Pinpoint the cell where the given text exists, returning its [X, Y] midpoint coordinate. 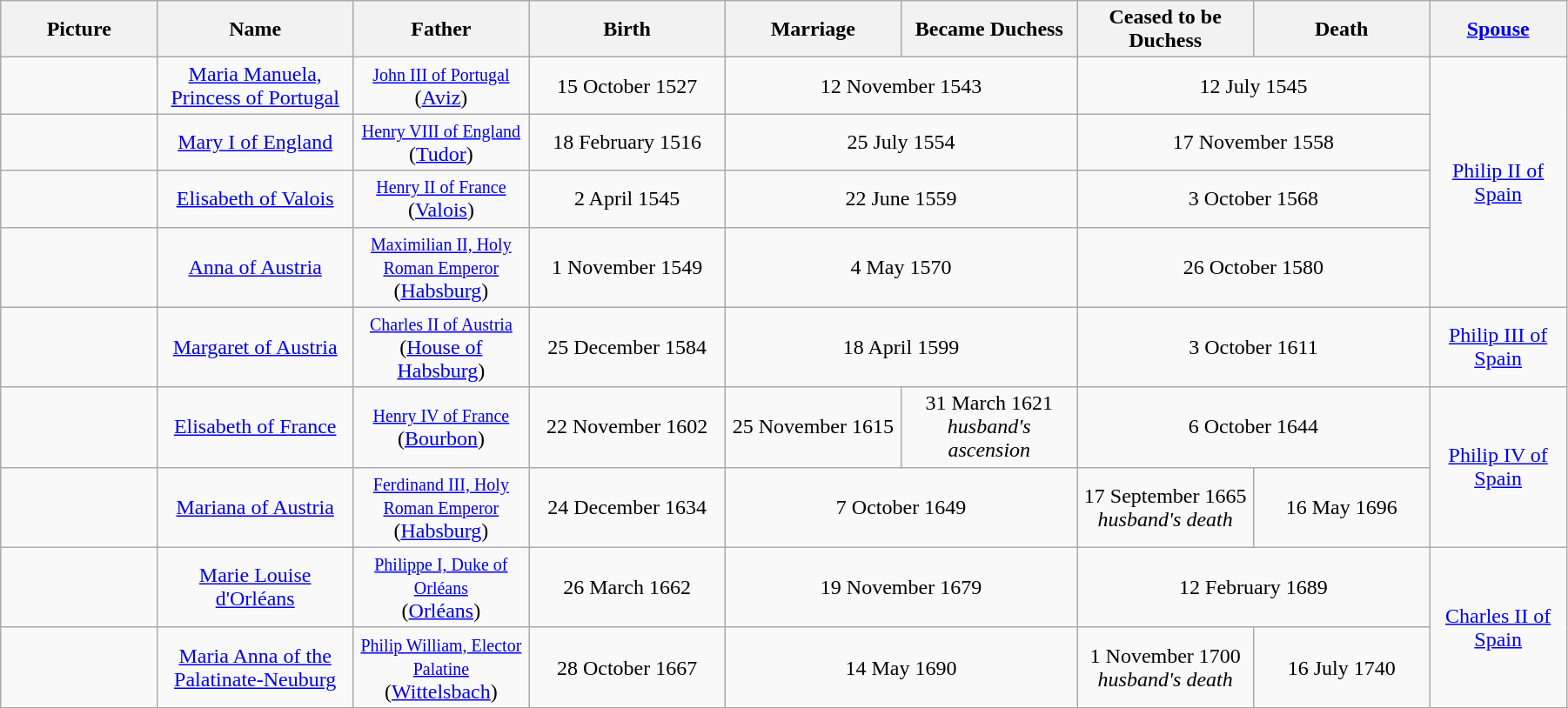
18 April 1599 [901, 347]
Picture [79, 30]
Henry IV of France(Bourbon) [441, 427]
Maximilian II, Holy Roman Emperor(Habsburg) [441, 267]
25 December 1584 [627, 347]
Philip II of Spain [1498, 183]
Charles II of Spain [1498, 627]
24 December 1634 [627, 507]
31 March 1621husband's ascension [989, 427]
Marriage [813, 30]
Elisabeth of France [256, 427]
12 July 1545 [1253, 85]
28 October 1667 [627, 667]
14 May 1690 [901, 667]
18 February 1516 [627, 143]
3 October 1611 [1253, 347]
Henry II of France(Valois) [441, 198]
Philip IV of Spain [1498, 467]
19 November 1679 [901, 587]
John III of Portugal(Aviz) [441, 85]
Philippe I, Duke of Orléans(Orléans) [441, 587]
Spouse [1498, 30]
2 April 1545 [627, 198]
Maria Manuela, Princess of Portugal [256, 85]
12 November 1543 [901, 85]
12 February 1689 [1253, 587]
Henry VIII of England(Tudor) [441, 143]
7 October 1649 [901, 507]
17 September 1665husband's death [1165, 507]
Margaret of Austria [256, 347]
1 November 1549 [627, 267]
26 March 1662 [627, 587]
Birth [627, 30]
22 November 1602 [627, 427]
25 November 1615 [813, 427]
Marie Louise d'Orléans [256, 587]
Maria Anna of the Palatinate-Neuburg [256, 667]
Mariana of Austria [256, 507]
17 November 1558 [1253, 143]
16 July 1740 [1341, 667]
Charles II of Austria(House of Habsburg) [441, 347]
Ceased to be Duchess [1165, 30]
4 May 1570 [901, 267]
Mary I of England [256, 143]
3 October 1568 [1253, 198]
Philip III of Spain [1498, 347]
Name [256, 30]
6 October 1644 [1253, 427]
Anna of Austria [256, 267]
1 November 1700husband's death [1165, 667]
16 May 1696 [1341, 507]
Became Duchess [989, 30]
26 October 1580 [1253, 267]
Father [441, 30]
Ferdinand III, Holy Roman Emperor(Habsburg) [441, 507]
22 June 1559 [901, 198]
15 October 1527 [627, 85]
Death [1341, 30]
Philip William, Elector Palatine(Wittelsbach) [441, 667]
Elisabeth of Valois [256, 198]
25 July 1554 [901, 143]
